Return [X, Y] of the center of cell containing provided text 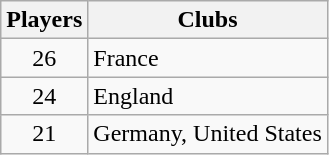
Germany, United States [208, 134]
France [208, 58]
24 [44, 96]
England [208, 96]
Players [44, 20]
Clubs [208, 20]
21 [44, 134]
26 [44, 58]
